Identify which cell holds the provided text, then report its [X, Y] central coordinate. 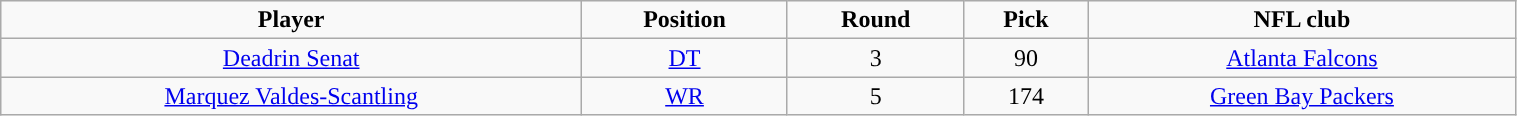
Round [876, 20]
Position [685, 20]
90 [1026, 58]
Player [292, 20]
Deadrin Senat [292, 58]
Green Bay Packers [1302, 96]
WR [685, 96]
Marquez Valdes-Scantling [292, 96]
174 [1026, 96]
Pick [1026, 20]
DT [685, 58]
5 [876, 96]
3 [876, 58]
Atlanta Falcons [1302, 58]
NFL club [1302, 20]
